Return the (x, y) coordinate for the center point of the cell that contains the specified text.  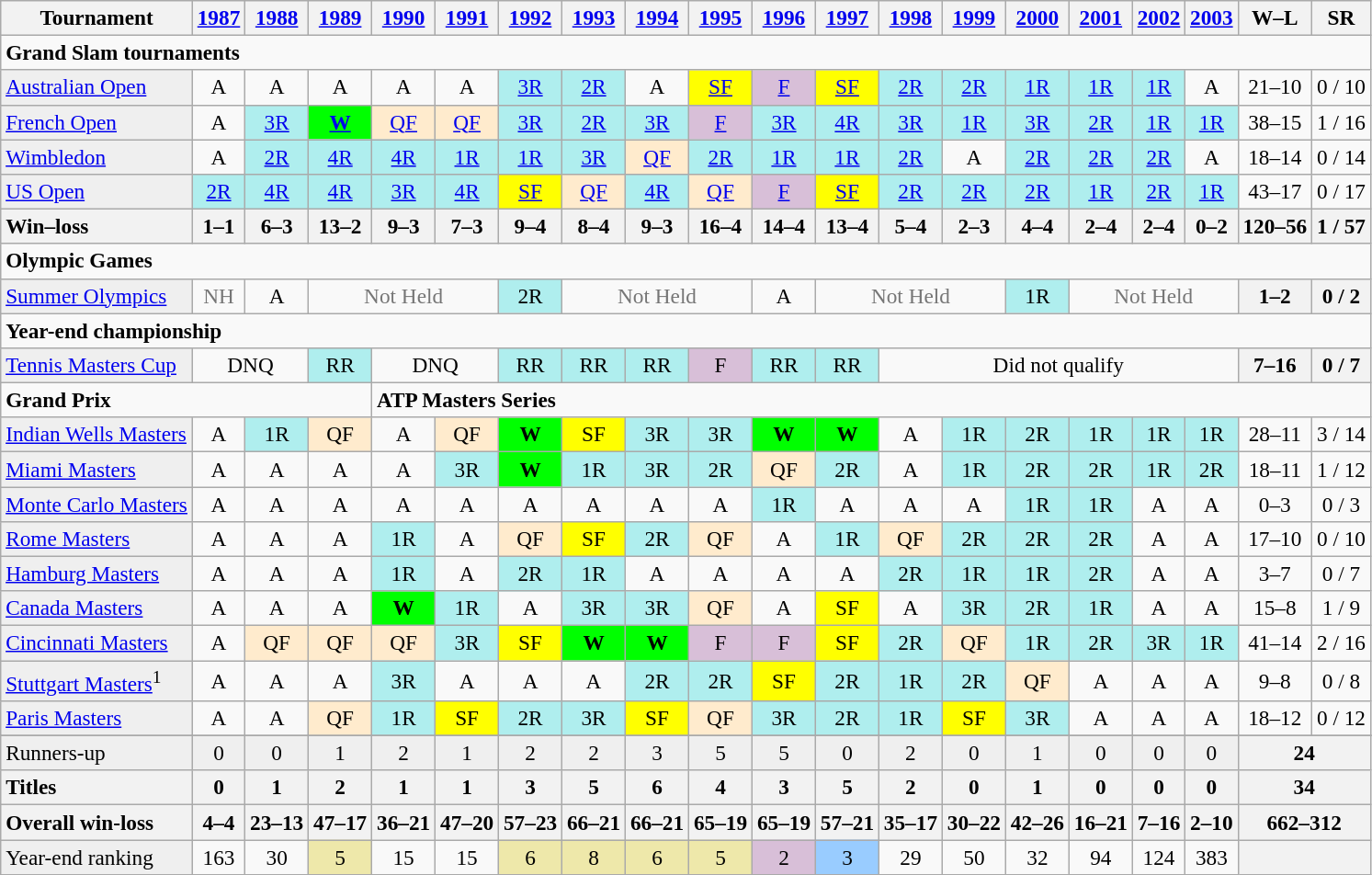
Monte Carlo Masters (97, 504)
1 / 9 (1342, 608)
2003 (1211, 17)
35–17 (910, 822)
383 (1211, 857)
US Open (97, 191)
662–312 (1304, 822)
34 (1304, 788)
W–L (1276, 17)
163 (219, 857)
29 (910, 857)
Year-end championship (686, 330)
5–4 (910, 226)
Indian Wells Masters (97, 435)
30–22 (974, 822)
1 / 12 (1342, 469)
Hamburg Masters (97, 574)
1989 (340, 17)
23–13 (278, 822)
94 (1101, 857)
0 / 3 (1342, 504)
Olympic Games (686, 261)
1997 (847, 17)
Tournament (97, 17)
9–4 (531, 226)
1987 (219, 17)
57–23 (531, 822)
32 (1037, 857)
3–7 (1276, 574)
6–3 (278, 226)
Runners-up (97, 753)
Did not qualify (1059, 365)
18–12 (1276, 718)
0 / 8 (1342, 680)
2–3 (974, 226)
24 (1304, 753)
1–2 (1276, 296)
1995 (720, 17)
1994 (658, 17)
3 / 14 (1342, 435)
1 / 16 (1342, 122)
1988 (278, 17)
120–56 (1276, 226)
43–17 (1276, 191)
16–4 (720, 226)
Cincinnati Masters (97, 642)
38–15 (1276, 122)
Tennis Masters Cup (97, 365)
French Open (97, 122)
Grand Prix (187, 400)
1 / 57 (1342, 226)
2–10 (1211, 822)
124 (1158, 857)
1996 (783, 17)
50 (974, 857)
Wimbledon (97, 156)
17–10 (1276, 539)
Year-end ranking (97, 857)
1992 (531, 17)
Canada Masters (97, 608)
ATP Masters Series (871, 400)
1999 (974, 17)
2000 (1037, 17)
Australian Open (97, 87)
SR (1342, 17)
14–4 (783, 226)
Miami Masters (97, 469)
2 / 16 (1342, 642)
21–10 (1276, 87)
Grand Slam tournaments (686, 52)
42–26 (1037, 822)
Stuttgart Masters1 (97, 680)
57–21 (847, 822)
Win–loss (97, 226)
0–3 (1276, 504)
1–1 (219, 226)
1993 (594, 17)
Rome Masters (97, 539)
15–8 (1276, 608)
13–2 (340, 226)
Paris Masters (97, 718)
18–11 (1276, 469)
8–4 (594, 226)
36–21 (404, 822)
1990 (404, 17)
16–21 (1101, 822)
13–4 (847, 226)
47–17 (340, 822)
1991 (467, 17)
Titles (97, 788)
8 (594, 857)
0 / 14 (1342, 156)
0 / 17 (1342, 191)
2002 (1158, 17)
7–3 (467, 226)
9–8 (1276, 680)
0–2 (1211, 226)
Overall win-loss (97, 822)
0 / 12 (1342, 718)
28–11 (1276, 435)
0 / 2 (1342, 296)
18–14 (1276, 156)
41–14 (1276, 642)
Summer Olympics (97, 296)
30 (278, 857)
4 (720, 788)
NH (219, 296)
2001 (1101, 17)
1998 (910, 17)
47–20 (467, 822)
